Extract the [X, Y] coordinate from the center of the cell holding the provided text.  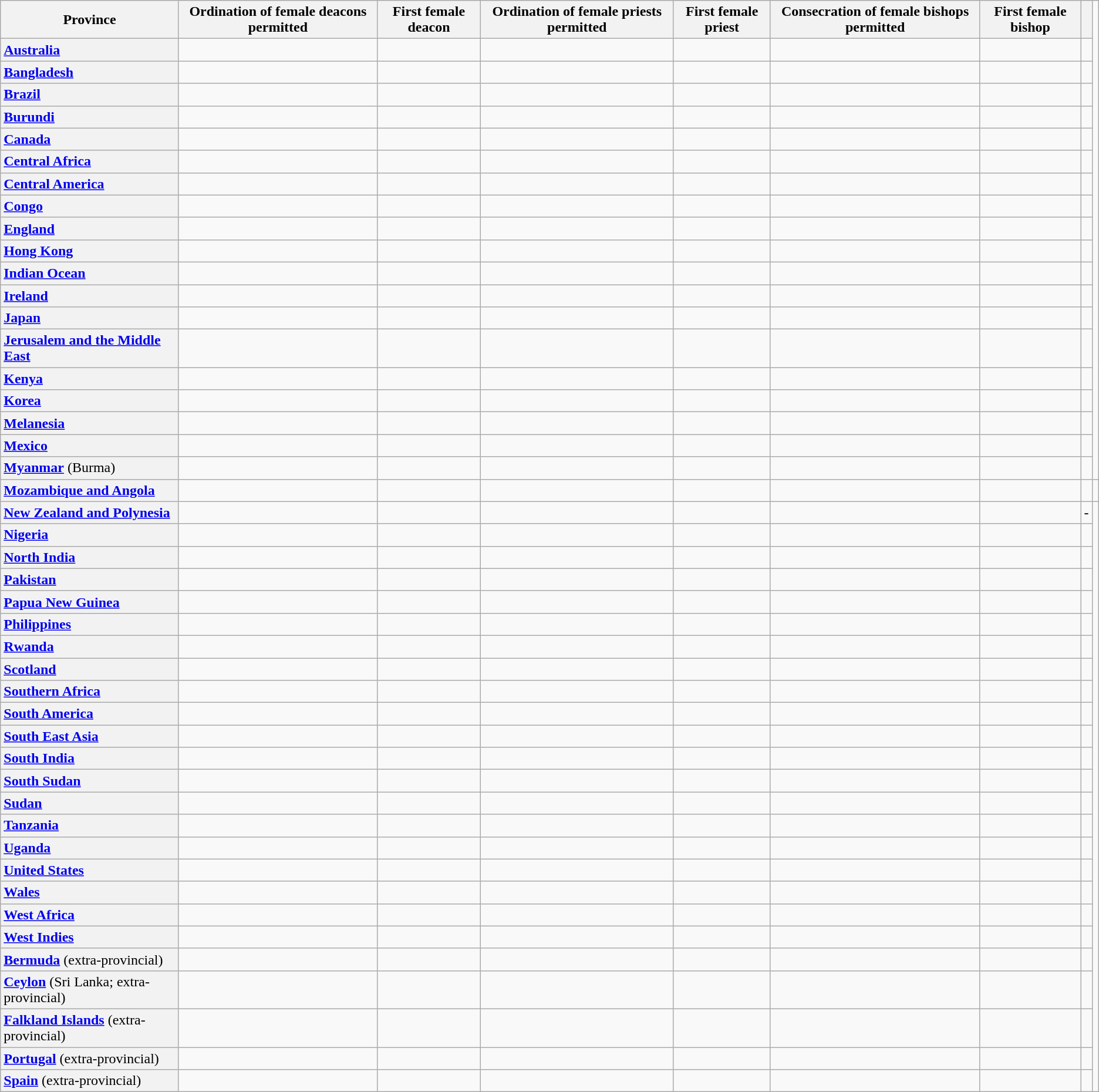
Mexico [90, 446]
Korea [90, 401]
First female deacon [429, 20]
New Zealand and Polynesia [90, 513]
Jerusalem and the Middle East [90, 349]
Burundi [90, 117]
Hong Kong [90, 251]
Wales [90, 892]
Province [90, 20]
Japan [90, 318]
West Indies [90, 937]
South India [90, 759]
Bermuda (extra-provincial) [90, 959]
Brazil [90, 95]
Falkland Islands (extra-provincial) [90, 1027]
Papua New Guinea [90, 602]
England [90, 228]
Portugal (extra-provincial) [90, 1059]
South East Asia [90, 736]
Rwanda [90, 646]
Indian Ocean [90, 273]
Mozambique and Angola [90, 490]
Uganda [90, 848]
Spain (extra-provincial) [90, 1081]
South America [90, 714]
Ireland [90, 295]
Congo [90, 206]
Southern Africa [90, 692]
South Sudan [90, 781]
- [1086, 513]
Pakistan [90, 579]
Melanesia [90, 423]
United States [90, 870]
Canada [90, 139]
Kenya [90, 379]
Central America [90, 184]
Bangladesh [90, 72]
Myanmar (Burma) [90, 468]
Australia [90, 50]
Ordination of female deacons permitted [278, 20]
Nigeria [90, 535]
North India [90, 557]
First female bishop [1030, 20]
Tanzania [90, 825]
Central Africa [90, 161]
Sudan [90, 803]
West Africa [90, 915]
Philippines [90, 624]
Consecration of female bishops permitted [875, 20]
Ceylon (Sri Lanka; extra-provincial) [90, 990]
Scotland [90, 669]
First female priest [722, 20]
Ordination of female priests permitted [577, 20]
